For the text-containing cell, return its midpoint in (X, Y) coordinate format. 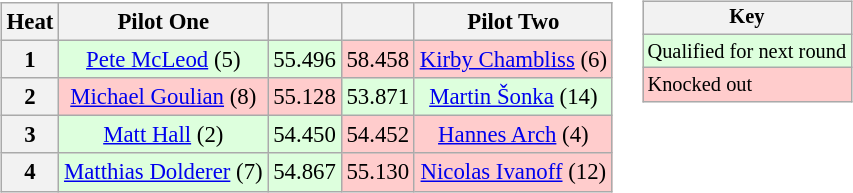
2 (30, 97)
Key (747, 18)
Nicolas Ivanoff (12) (513, 172)
58.458 (378, 60)
Michael Goulian (8) (164, 97)
54.450 (304, 135)
Martin Šonka (14) (513, 97)
Pilot One (164, 22)
55.130 (378, 172)
Qualified for next round (747, 51)
Heat (30, 22)
1 (30, 60)
54.452 (378, 135)
Knocked out (747, 85)
53.871 (378, 97)
4 (30, 172)
55.496 (304, 60)
Matthias Dolderer (7) (164, 172)
Matt Hall (2) (164, 135)
Kirby Chambliss (6) (513, 60)
Hannes Arch (4) (513, 135)
Pilot Two (513, 22)
54.867 (304, 172)
55.128 (304, 97)
Pete McLeod (5) (164, 60)
3 (30, 135)
